Pinpoint the cell where the given text exists, returning its [X, Y] midpoint coordinate. 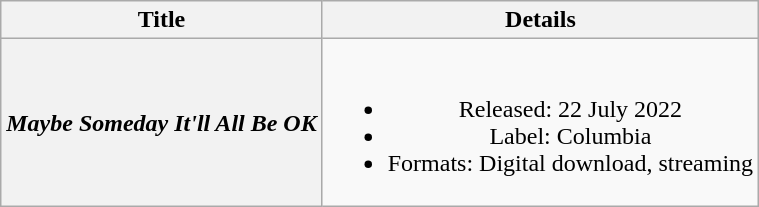
Title [162, 20]
Maybe Someday It'll All Be OK [162, 122]
Details [540, 20]
Released: 22 July 2022Label: ColumbiaFormats: Digital download, streaming [540, 122]
